Capture the cell that displays the provided text and extract its (X, Y) central coordinate. 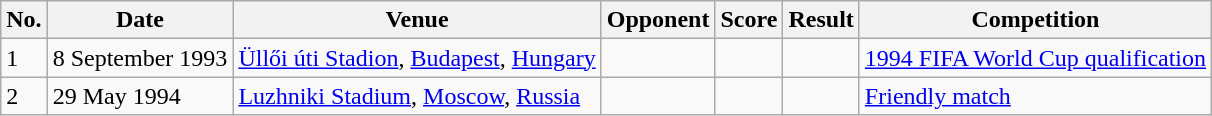
Opponent (658, 20)
29 May 1994 (140, 96)
Score (749, 20)
Competition (1035, 20)
1994 FIFA World Cup qualification (1035, 58)
Friendly match (1035, 96)
No. (24, 20)
1 (24, 58)
Luzhniki Stadium, Moscow, Russia (417, 96)
Üllői úti Stadion, Budapest, Hungary (417, 58)
Date (140, 20)
Venue (417, 20)
8 September 1993 (140, 58)
Result (821, 20)
2 (24, 96)
